Determine the [X, Y] coordinate at the center of the cell enclosing the given text.  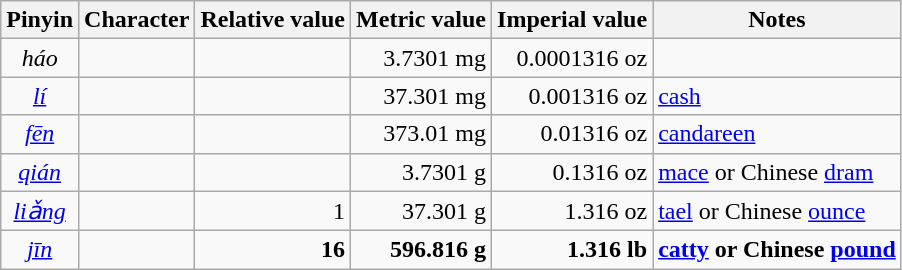
tael or Chinese ounce [778, 211]
0.1316 oz [572, 172]
3.7301 g [422, 172]
Imperial value [572, 20]
jīn [40, 250]
Relative value [273, 20]
Character [137, 20]
1 [273, 211]
Pinyin [40, 20]
háo [40, 58]
1.316 oz [572, 211]
lí [40, 96]
0.001316 oz [572, 96]
liǎng [40, 211]
qián [40, 172]
16 [273, 250]
596.816 g [422, 250]
Metric value [422, 20]
3.7301 mg [422, 58]
37.301 g [422, 211]
catty or Chinese pound [778, 250]
cash [778, 96]
candareen [778, 134]
37.301 mg [422, 96]
0.01316 oz [572, 134]
1.316 lb [572, 250]
fēn [40, 134]
mace or Chinese dram [778, 172]
0.0001316 oz [572, 58]
373.01 mg [422, 134]
Notes [778, 20]
